Locate the cell with the specified text and output its (x, y) center coordinate. 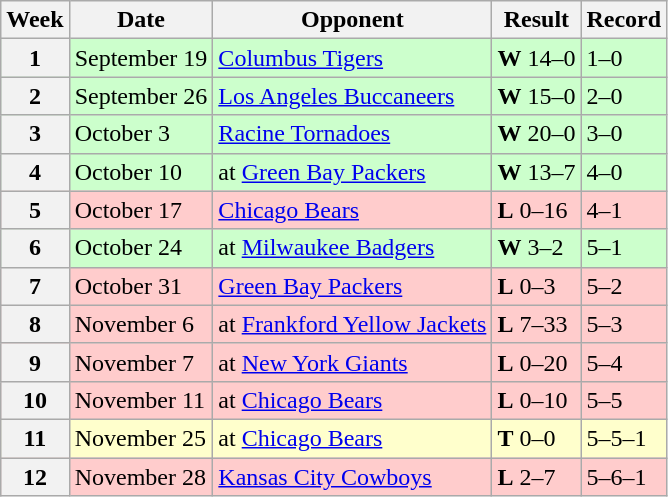
Columbus Tigers (352, 58)
November 28 (141, 477)
5–5–1 (624, 438)
W 15–0 (536, 96)
October 24 (141, 248)
L 0–10 (536, 400)
5–2 (624, 286)
Green Bay Packers (352, 286)
4–1 (624, 210)
4 (35, 172)
5–1 (624, 248)
W 20–0 (536, 134)
8 (35, 324)
9 (35, 362)
2 (35, 96)
L 0–3 (536, 286)
11 (35, 438)
4–0 (624, 172)
W 3–2 (536, 248)
L 0–20 (536, 362)
November 25 (141, 438)
November 11 (141, 400)
October 17 (141, 210)
Racine Tornadoes (352, 134)
L 2–7 (536, 477)
November 6 (141, 324)
5–5 (624, 400)
7 (35, 286)
L 0–16 (536, 210)
1–0 (624, 58)
1 (35, 58)
at Green Bay Packers (352, 172)
12 (35, 477)
L 7–33 (536, 324)
T 0–0 (536, 438)
November 7 (141, 362)
3 (35, 134)
5–4 (624, 362)
5–3 (624, 324)
at Milwaukee Badgers (352, 248)
2–0 (624, 96)
Result (536, 20)
at New York Giants (352, 362)
October 31 (141, 286)
Kansas City Cowboys (352, 477)
5 (35, 210)
September 26 (141, 96)
at Frankford Yellow Jackets (352, 324)
6 (35, 248)
Record (624, 20)
10 (35, 400)
October 3 (141, 134)
Chicago Bears (352, 210)
3–0 (624, 134)
Los Angeles Buccaneers (352, 96)
October 10 (141, 172)
September 19 (141, 58)
Week (35, 20)
W 13–7 (536, 172)
Opponent (352, 20)
5–6–1 (624, 477)
W 14–0 (536, 58)
Date (141, 20)
